Scan for the cell matching the given text and deliver its [X, Y] coordinate at center. 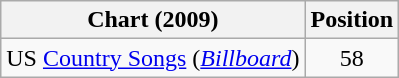
Position [352, 20]
US Country Songs (Billboard) [153, 58]
Chart (2009) [153, 20]
58 [352, 58]
